Provide the (X, Y) coordinate of the cell's center where the given text is located.  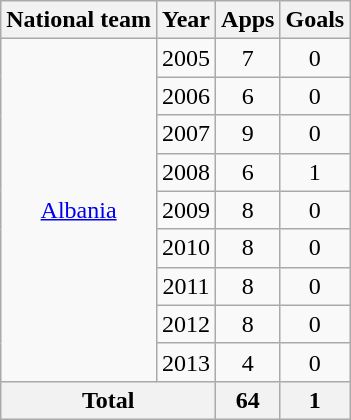
National team (79, 20)
64 (248, 400)
4 (248, 362)
2006 (186, 96)
Apps (248, 20)
2011 (186, 286)
Year (186, 20)
9 (248, 134)
2012 (186, 324)
2009 (186, 210)
Goals (315, 20)
2010 (186, 248)
7 (248, 58)
2005 (186, 58)
Total (108, 400)
2007 (186, 134)
Albania (79, 210)
2008 (186, 172)
2013 (186, 362)
